Locate the cell with the specified text and output its (X, Y) center coordinate. 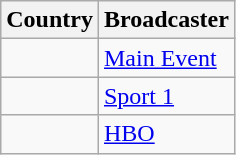
Sport 1 (166, 96)
HBO (166, 134)
Country (50, 20)
Main Event (166, 58)
Broadcaster (166, 20)
